For the text-containing cell, return its midpoint in [x, y] coordinate format. 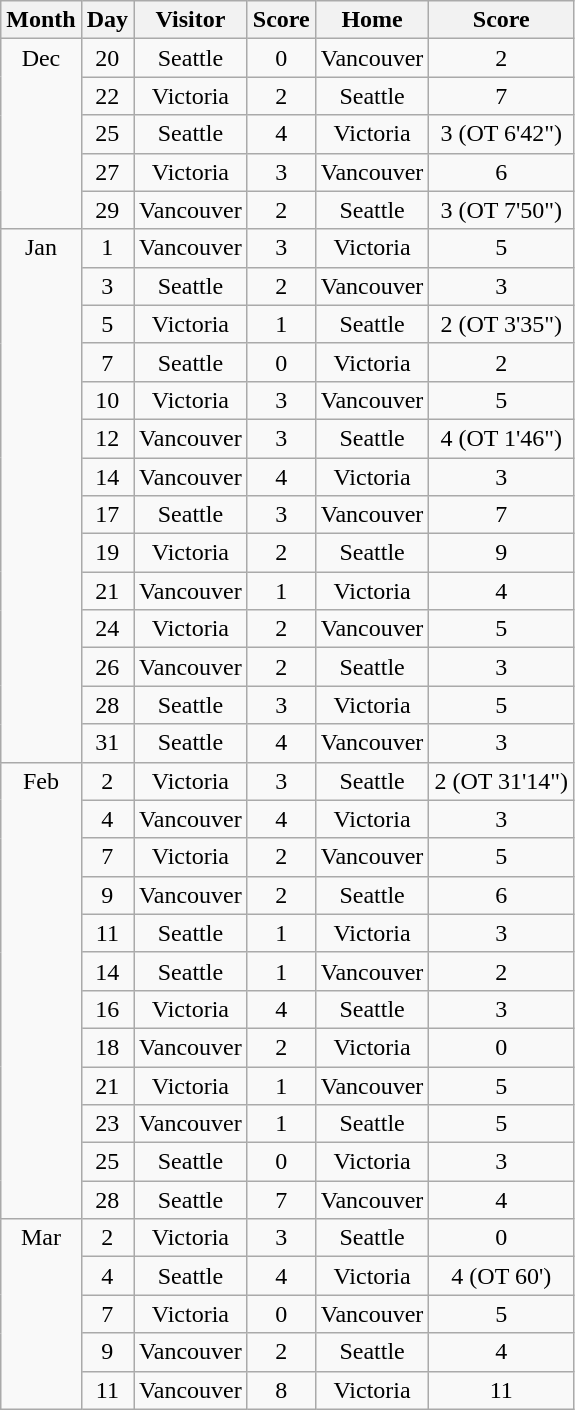
27 [107, 172]
8 [281, 1390]
3 (OT 7'50") [502, 210]
Home [372, 20]
Jan [41, 496]
16 [107, 1009]
Dec [41, 134]
19 [107, 553]
20 [107, 58]
Mar [41, 1314]
Feb [41, 990]
18 [107, 1047]
Day [107, 20]
2 (OT 31'14") [502, 781]
17 [107, 515]
31 [107, 743]
24 [107, 629]
26 [107, 667]
2 (OT 3'35") [502, 324]
4 (OT 60') [502, 1276]
4 (OT 1'46") [502, 438]
12 [107, 438]
22 [107, 96]
10 [107, 400]
29 [107, 210]
Month [41, 20]
3 (OT 6'42") [502, 134]
23 [107, 1124]
Visitor [191, 20]
